Identify which cell holds the provided text, then report its (x, y) central coordinate. 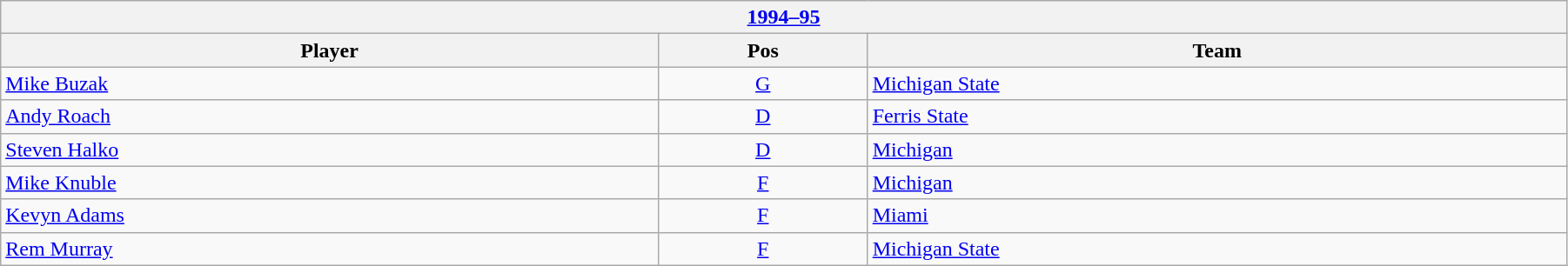
Player (330, 50)
G (762, 83)
Rem Murray (330, 249)
Mike Knuble (330, 183)
1994–95 (784, 17)
Ferris State (1216, 116)
Mike Buzak (330, 83)
Steven Halko (330, 150)
Miami (1216, 216)
Pos (762, 50)
Kevyn Adams (330, 216)
Team (1216, 50)
Andy Roach (330, 116)
